Search for the cell housing the specified text and yield its [x, y] center coordinate. 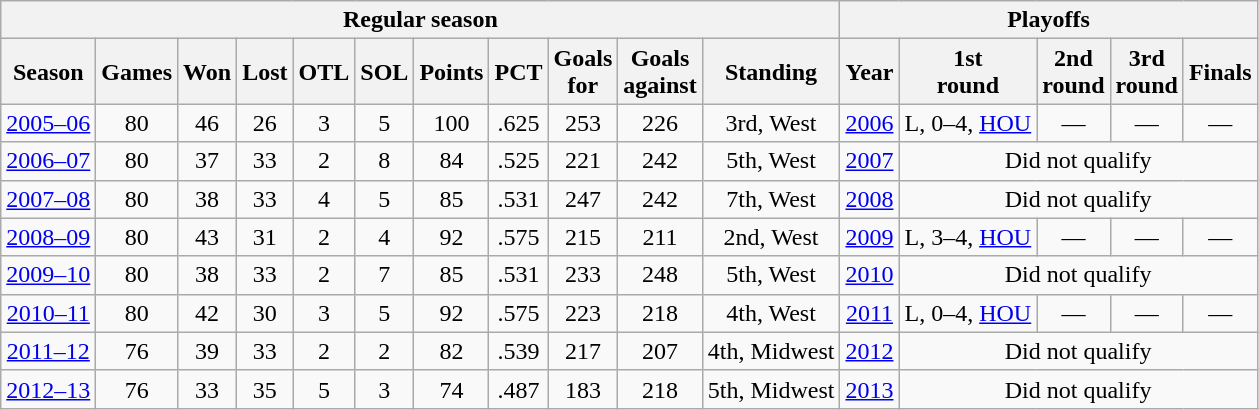
1stround [968, 72]
26 [265, 123]
221 [583, 161]
Lost [265, 72]
211 [660, 237]
2nd, West [771, 237]
2005–06 [48, 123]
.525 [518, 161]
4th, Midwest [771, 351]
207 [660, 351]
2007 [870, 161]
Goalsagainst [660, 72]
7 [384, 275]
31 [265, 237]
226 [660, 123]
Year [870, 72]
2008 [870, 199]
2009 [870, 237]
253 [583, 123]
3rdround [1146, 72]
4th, West [771, 313]
.539 [518, 351]
Games [137, 72]
217 [583, 351]
2009–10 [48, 275]
3rd, West [771, 123]
2010–11 [48, 313]
7th, West [771, 199]
2006–07 [48, 161]
46 [208, 123]
Standing [771, 72]
82 [452, 351]
37 [208, 161]
PCT [518, 72]
2ndround [1074, 72]
8 [384, 161]
.487 [518, 389]
L, 3–4, HOU [968, 237]
215 [583, 237]
100 [452, 123]
30 [265, 313]
2011 [870, 313]
35 [265, 389]
183 [583, 389]
39 [208, 351]
43 [208, 237]
42 [208, 313]
2012–13 [48, 389]
74 [452, 389]
SOL [384, 72]
247 [583, 199]
2012 [870, 351]
Regular season [420, 20]
Points [452, 72]
Season [48, 72]
Finals [1220, 72]
.625 [518, 123]
Playoffs [1048, 20]
2013 [870, 389]
2008–09 [48, 237]
248 [660, 275]
233 [583, 275]
2007–08 [48, 199]
84 [452, 161]
5th, Midwest [771, 389]
2006 [870, 123]
Goalsfor [583, 72]
2011–12 [48, 351]
2010 [870, 275]
OTL [324, 72]
Won [208, 72]
223 [583, 313]
